From the cell containing the given text, extract its center point as (x, y) coordinate. 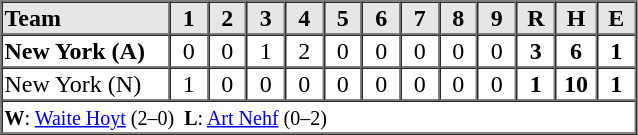
W: Waite Hoyt (2–0) L: Art Nehf (0–2) (319, 116)
9 (498, 18)
4 (304, 18)
E (616, 18)
New York (N) (86, 84)
10 (576, 84)
New York (A) (86, 50)
5 (342, 18)
8 (458, 18)
Team (86, 18)
7 (420, 18)
H (576, 18)
R (536, 18)
